Capture the cell that displays the provided text and extract its [x, y] central coordinate. 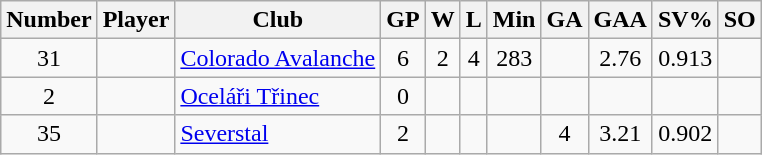
SV% [685, 20]
0.902 [685, 134]
0.913 [685, 58]
L [474, 20]
35 [49, 134]
Severstal [278, 134]
2.76 [620, 58]
Oceláři Třinec [278, 96]
Player [136, 20]
283 [514, 58]
Min [514, 20]
3.21 [620, 134]
6 [403, 58]
31 [49, 58]
W [442, 20]
GA [564, 20]
GAA [620, 20]
Number [49, 20]
Colorado Avalanche [278, 58]
Club [278, 20]
GP [403, 20]
SO [740, 20]
0 [403, 96]
